Scan for the cell matching the given text and deliver its [x, y] coordinate at center. 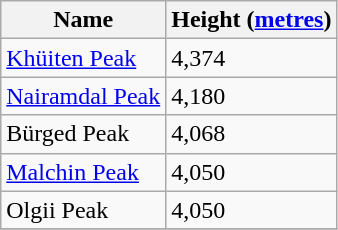
Name [84, 20]
Malchin Peak [84, 172]
4,180 [252, 96]
Bürged Peak [84, 134]
4,374 [252, 58]
4,068 [252, 134]
Olgii Peak [84, 210]
Height (metres) [252, 20]
Khüiten Peak [84, 58]
Nairamdal Peak [84, 96]
